Extract the (x, y) coordinate from the center of the cell holding the provided text.  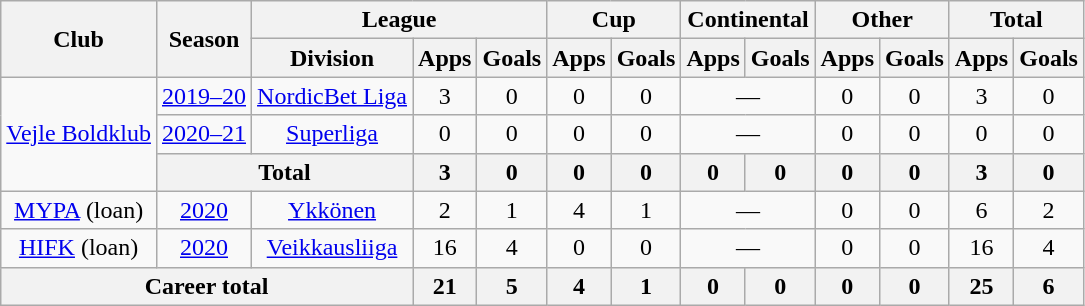
HIFK (loan) (79, 248)
NordicBet Liga (332, 96)
Ykkönen (332, 210)
2019–20 (204, 96)
25 (981, 286)
Continental (748, 20)
Season (204, 39)
Vejle Boldklub (79, 134)
2020–21 (204, 134)
Veikkausliiga (332, 248)
21 (445, 286)
Other (882, 20)
Career total (207, 286)
Club (79, 39)
League (400, 20)
MYPA (loan) (79, 210)
Superliga (332, 134)
5 (512, 286)
Cup (614, 20)
Division (332, 58)
